Find where the given text appears and provide that cell's center as (x, y) coordinate. 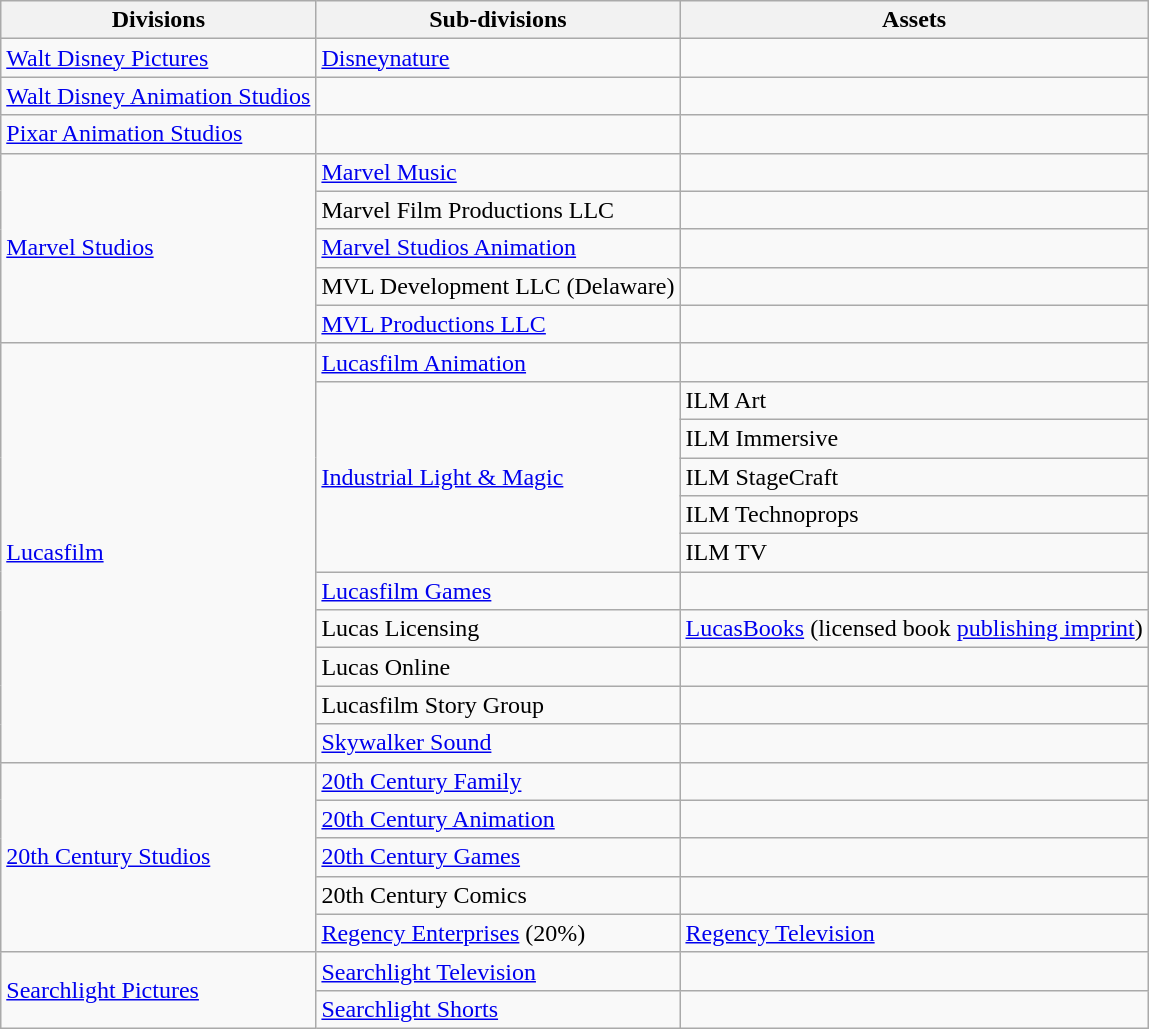
ILM StageCraft (914, 477)
Marvel Music (498, 172)
Lucasfilm Games (498, 591)
20th Century Animation (498, 819)
Searchlight Television (498, 971)
20th Century Games (498, 857)
Marvel Studios Animation (498, 248)
ILM Immersive (914, 438)
Sub-divisions (498, 20)
ILM Art (914, 400)
Walt Disney Pictures (158, 58)
Lucasfilm Story Group (498, 705)
MVL Development LLC (Delaware) (498, 286)
Skywalker Sound (498, 743)
Marvel Film Productions LLC (498, 210)
Walt Disney Animation Studios (158, 96)
20th Century Comics (498, 895)
Assets (914, 20)
Lucas Licensing (498, 629)
Regency Enterprises (20%) (498, 933)
Divisions (158, 20)
Disneynature (498, 58)
Marvel Studios (158, 248)
20th Century Family (498, 781)
Lucasfilm Animation (498, 362)
Lucas Online (498, 667)
Searchlight Shorts (498, 1009)
ILM TV (914, 553)
Searchlight Pictures (158, 990)
Industrial Light & Magic (498, 476)
Pixar Animation Studios (158, 134)
20th Century Studios (158, 857)
MVL Productions LLC (498, 324)
ILM Technoprops (914, 515)
Regency Television (914, 933)
LucasBooks (licensed book publishing imprint) (914, 629)
Lucasfilm (158, 552)
